Return [x, y] of the center of cell containing provided text 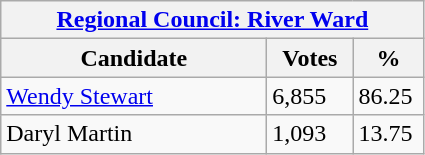
% [388, 58]
1,093 [310, 134]
Candidate [134, 58]
Daryl Martin [134, 134]
Votes [310, 58]
Wendy Stewart [134, 96]
Regional Council: River Ward [212, 20]
86.25 [388, 96]
6,855 [310, 96]
13.75 [388, 134]
